Scan for the cell matching the given text and deliver its [X, Y] coordinate at center. 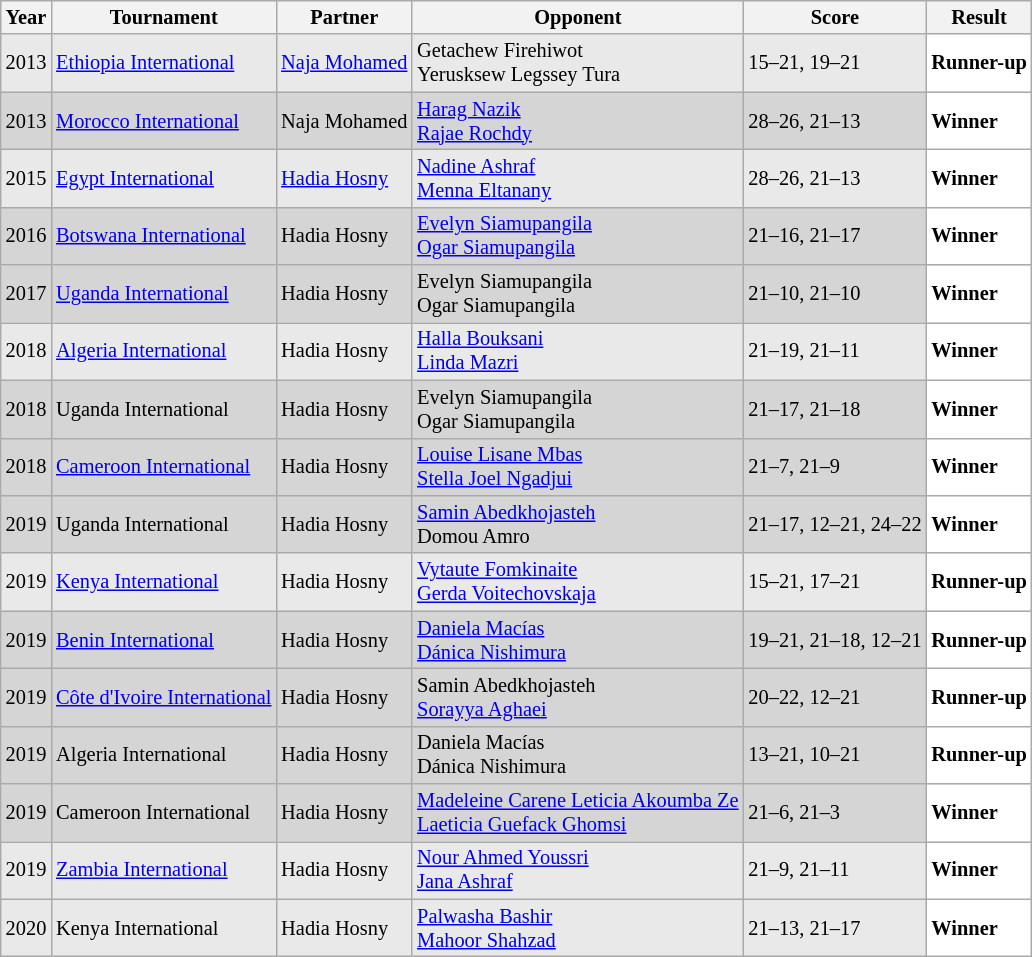
20–22, 12–21 [834, 697]
Harag Nazik Rajae Rochdy [578, 121]
Getachew Firehiwot Yerusksew Legssey Tura [578, 63]
Halla Bouksani Linda Mazri [578, 351]
21–19, 21–11 [834, 351]
Opponent [578, 17]
Benin International [164, 640]
Egypt International [164, 178]
15–21, 19–21 [834, 63]
19–21, 21–18, 12–21 [834, 640]
Vytaute Fomkinaite Gerda Voitechovskaja [578, 582]
Morocco International [164, 121]
21–6, 21–3 [834, 813]
2017 [26, 294]
15–21, 17–21 [834, 582]
Nadine Ashraf Menna Eltanany [578, 178]
21–13, 21–17 [834, 928]
Palwasha Bashir Mahoor Shahzad [578, 928]
21–16, 21–17 [834, 236]
Partner [344, 17]
Côte d'Ivoire International [164, 697]
2016 [26, 236]
13–21, 10–21 [834, 755]
Louise Lisane Mbas Stella Joel Ngadjui [578, 467]
Nour Ahmed Youssri Jana Ashraf [578, 870]
Samin Abedkhojasteh Domou Amro [578, 524]
21–7, 21–9 [834, 467]
Tournament [164, 17]
Ethiopia International [164, 63]
Madeleine Carene Leticia Akoumba Ze Laeticia Guefack Ghomsi [578, 813]
21–17, 12–21, 24–22 [834, 524]
21–17, 21–18 [834, 409]
Botswana International [164, 236]
Score [834, 17]
Year [26, 17]
21–9, 21–11 [834, 870]
2020 [26, 928]
21–10, 21–10 [834, 294]
Samin Abedkhojasteh Sorayya Aghaei [578, 697]
Result [978, 17]
2015 [26, 178]
Zambia International [164, 870]
